Identify which cell holds the provided text, then report its (X, Y) central coordinate. 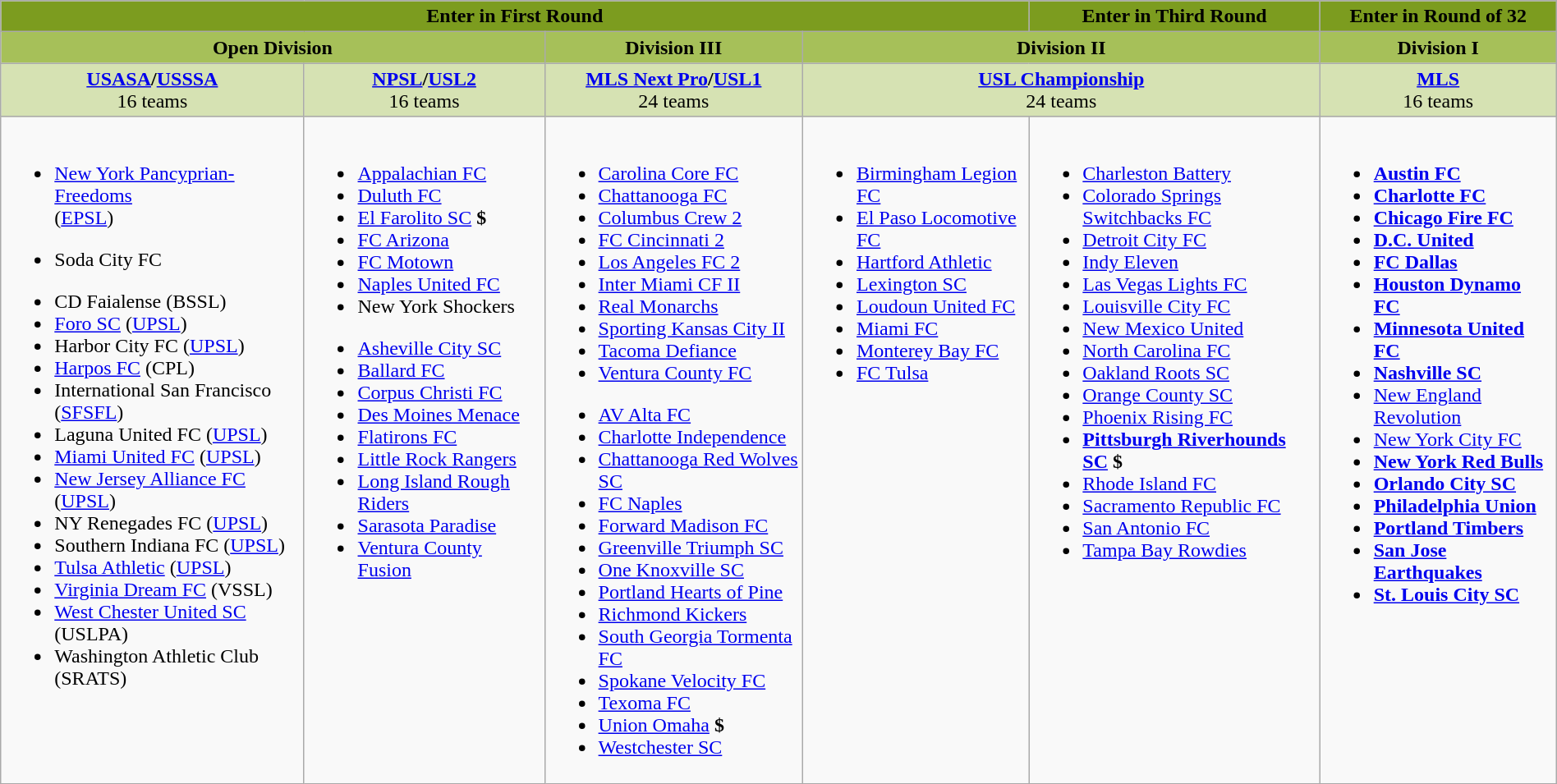
Birmingham Legion FCEl Paso Locomotive FCHartford AthleticLexington SCLoudoun United FCMiami FCMonterey Bay FCFC Tulsa (915, 450)
Enter in Round of 32 (1438, 16)
MLS Next Pro/USL124 teams (673, 90)
Enter in First Round (515, 16)
MLS16 teams (1438, 90)
Division I (1438, 48)
Division III (673, 48)
Open Division (273, 48)
Division II (1061, 48)
Enter in Third Round (1174, 16)
NPSL/USL216 teams (424, 90)
USL Championship24 teams (1061, 90)
USASA/USSSA16 teams (153, 90)
